Pinpoint the cell where the given text exists, returning its (x, y) midpoint coordinate. 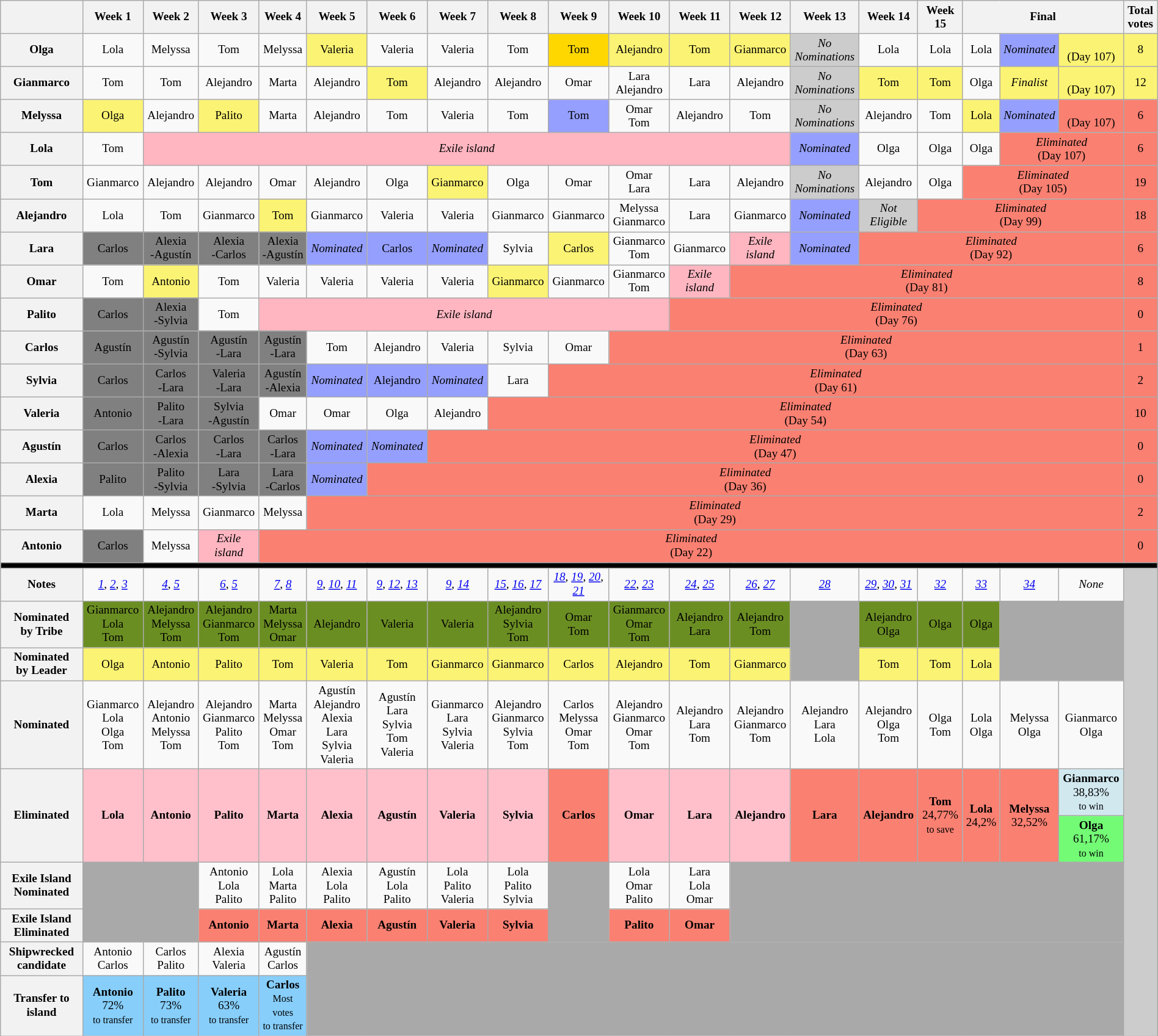
10 (1140, 413)
Antonio72%to transfer (112, 1005)
NotEligible (888, 215)
Valeria63%to transfer (228, 1005)
9, 12, 13 (397, 584)
Week 1 (112, 17)
Week 2 (171, 17)
AlejandroLara (700, 624)
Eliminated(Day 36) (745, 480)
Exile IslandEliminated (42, 926)
Eliminated(Day 54) (805, 413)
Valeria-Lara (228, 380)
Week 15 (941, 17)
7, 8 (283, 584)
Eliminated (42, 816)
Week 12 (760, 17)
Week 10 (639, 17)
LolaPalitoValeria (457, 885)
Week 8 (518, 17)
LolaMartaPalito (283, 885)
GianmarcoLolaTom (112, 624)
Shipwreckedcandidate (42, 958)
Week 5 (337, 17)
Olga61,17%to win (1091, 839)
29, 30, 31 (888, 584)
GianmarcoOlga (1091, 725)
OlgaTom (941, 725)
Week 11 (700, 17)
Nominatedby Tribe (42, 624)
GianmarcoLaraSylviaValeria (457, 725)
MartaMelyssaOmarTom (283, 725)
22, 23 (639, 584)
Eliminated(Day 81) (927, 281)
Week 14 (888, 17)
Week 9 (579, 17)
AlejandroOlga (888, 624)
Total votes (1140, 17)
Sylvia-Agustín (228, 413)
Lola24,2% (981, 816)
GianmarcoOmarTom (639, 624)
15, 16, 17 (518, 584)
Notes (42, 584)
Alexia-Carlos (228, 248)
Lara-Sylvia (228, 480)
Eliminated(Day 99) (1021, 215)
CarlosPalito (171, 958)
Eliminated(Day 105) (1043, 182)
AntonioLolaPalito (228, 885)
26, 27 (760, 584)
Eliminated(Day 22) (691, 546)
34 (1030, 584)
AlejandroMelyssaTom (171, 624)
AlejandroSylviaTom (518, 624)
Transfer to island (42, 1005)
MelyssaOlga (1030, 725)
Agustín-Alexia (283, 380)
Carlos-Alexia (171, 446)
Gianmarco38,83%to win (1091, 792)
None (1091, 584)
LaraAlejandro (639, 83)
AgustínAlejandroAlexiaLaraSylviaValeria (337, 725)
AlejandroLaraLola (825, 725)
9, 14 (457, 584)
Week 13 (825, 17)
MelyssaGianmarco (639, 215)
Agustín-Sylvia (171, 347)
AlexiaLolaPalito (337, 885)
CarlosMelyssaOmarTom (579, 725)
Final (1043, 17)
Lara-Carlos (283, 480)
33 (981, 584)
AlejandroOlgaTom (888, 725)
1 (1140, 347)
Week 3 (228, 17)
LolaPalitoSylvia (518, 885)
AlejandroTom (760, 624)
LolaOmarPalito (639, 885)
LolaOlga (981, 725)
AgustínLolaPalito (397, 885)
12 (1140, 83)
19 (1140, 182)
Week 7 (457, 17)
32 (941, 584)
1, 2, 3 (112, 584)
6, 5 (228, 584)
Alexia-Sylvia (171, 314)
Eliminated(Day 63) (866, 347)
Eliminated(Day 61) (836, 380)
24, 25 (700, 584)
AlejandroGianmarcoPalitoTom (228, 725)
Palito73%to transfer (171, 1005)
Eliminated(Day 92) (991, 248)
4, 5 (171, 584)
Eliminated(Day 47) (775, 446)
OmarLara (639, 182)
9, 10, 11 (337, 584)
Tom24,77%to save (941, 816)
MartaMelyssaOmar (283, 624)
GianmarcoLolaOlgaTom (112, 725)
Week 4 (283, 17)
Eliminated(Day 76) (897, 314)
Palito-Lara (171, 413)
CarlosMost votesto transfer (283, 1005)
AlejandroGianmarcoSylviaTom (518, 725)
AgustínCarlos (283, 958)
Exile IslandNominated (42, 885)
Melyssa32,52% (1030, 816)
Palito-Sylvia (171, 480)
Finalist (1030, 83)
AlexiaValeria (228, 958)
AlejandroLaraTom (700, 725)
18, 19, 20, 21 (579, 584)
Week 6 (397, 17)
Nominatedby Leader (42, 664)
AntonioCarlos (112, 958)
Eliminated(Day 107) (1061, 149)
Eliminated(Day 29) (715, 513)
28 (825, 584)
AlejandroAntonioMelyssaTom (171, 725)
18 (1140, 215)
LaraLolaOmar (700, 885)
AgustínLaraSylviaTomValeria (397, 725)
AlejandroGianmarcoOmarTom (639, 725)
